Return [x, y] of the center of cell containing provided text 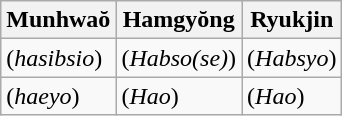
Ryukjin [292, 20]
(haeyo) [58, 96]
Munhwaŏ [58, 20]
(Habsyo) [292, 58]
(Habso(se)) [179, 58]
Hamgyŏng [179, 20]
(hasibsio) [58, 58]
